Locate the cell with the specified text and output its [X, Y] center coordinate. 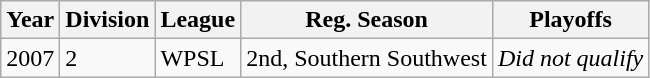
Did not qualify [570, 58]
2nd, Southern Southwest [367, 58]
League [198, 20]
2 [108, 58]
Division [108, 20]
Reg. Season [367, 20]
2007 [30, 58]
Year [30, 20]
WPSL [198, 58]
Playoffs [570, 20]
